Return the [x, y] coordinate for the center point of the cell that contains the specified text.  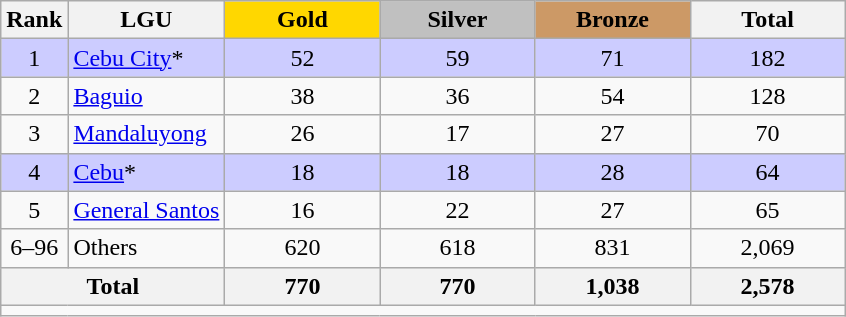
2 [34, 96]
71 [612, 58]
4 [34, 172]
3 [34, 134]
Others [146, 248]
22 [458, 210]
6–96 [34, 248]
59 [458, 58]
Rank [34, 20]
17 [458, 134]
2,578 [768, 286]
70 [768, 134]
Cebu* [146, 172]
26 [302, 134]
Cebu City* [146, 58]
54 [612, 96]
Silver [458, 20]
16 [302, 210]
Baguio [146, 96]
831 [612, 248]
36 [458, 96]
Gold [302, 20]
620 [302, 248]
General Santos [146, 210]
Mandaluyong [146, 134]
52 [302, 58]
64 [768, 172]
618 [458, 248]
2,069 [768, 248]
65 [768, 210]
128 [768, 96]
5 [34, 210]
Bronze [612, 20]
1 [34, 58]
LGU [146, 20]
1,038 [612, 286]
182 [768, 58]
28 [612, 172]
38 [302, 96]
